Find where the given text appears and provide that cell's center as (X, Y) coordinate. 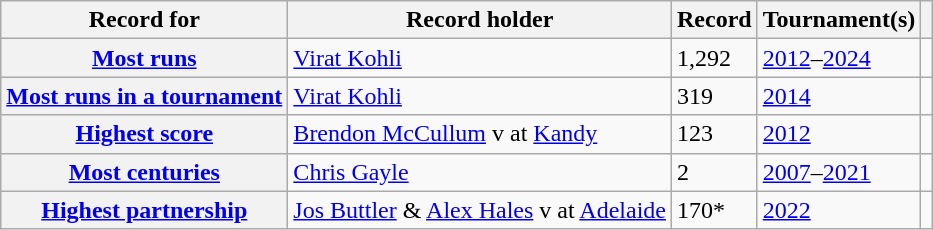
2007–2021 (839, 172)
2022 (839, 210)
2014 (839, 96)
Most runs (144, 58)
Record (715, 20)
Record for (144, 20)
2012 (839, 134)
123 (715, 134)
Brendon McCullum v at Kandy (480, 134)
2012–2024 (839, 58)
Highest score (144, 134)
Chris Gayle (480, 172)
Jos Buttler & Alex Hales v at Adelaide (480, 210)
170* (715, 210)
319 (715, 96)
Most runs in a tournament (144, 96)
Record holder (480, 20)
Tournament(s) (839, 20)
Highest partnership (144, 210)
2 (715, 172)
Most centuries (144, 172)
1,292 (715, 58)
